From the cell containing the given text, extract its center point as (X, Y) coordinate. 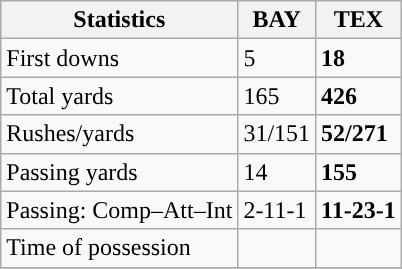
2-11-1 (277, 210)
5 (277, 58)
Passing: Comp–Att–Int (120, 210)
14 (277, 172)
165 (277, 96)
BAY (277, 20)
426 (359, 96)
11-23-1 (359, 210)
52/271 (359, 134)
Time of possession (120, 248)
155 (359, 172)
Total yards (120, 96)
Rushes/yards (120, 134)
First downs (120, 58)
Passing yards (120, 172)
TEX (359, 20)
Statistics (120, 20)
31/151 (277, 134)
18 (359, 58)
